Identify which cell holds the provided text, then report its [X, Y] central coordinate. 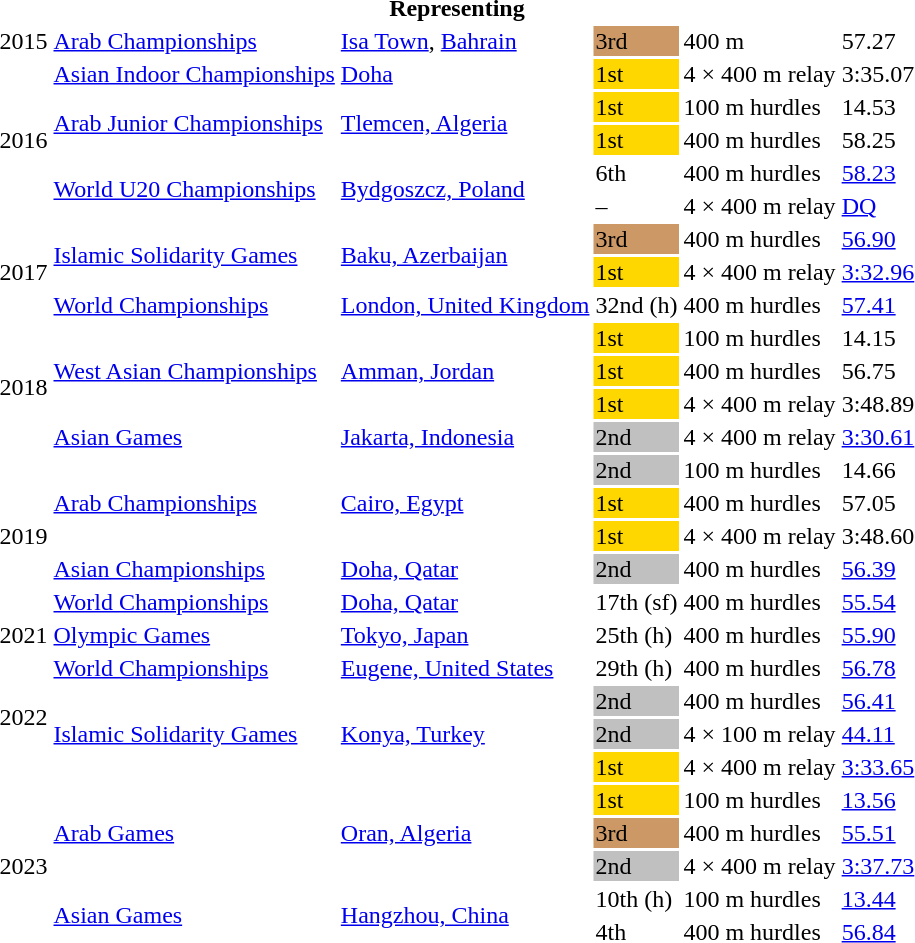
Asian Games [194, 437]
Baku, Azerbaijan [465, 256]
4 × 100 m relay [760, 734]
Asian Championships [194, 569]
Jakarta, Indonesia [465, 437]
17th (sf) [636, 602]
32nd (h) [636, 305]
Cairo, Egypt [465, 503]
Amman, Jordan [465, 371]
25th (h) [636, 635]
Tlemcen, Algeria [465, 124]
West Asian Championships [194, 371]
29th (h) [636, 668]
Oran, Algeria [465, 833]
Isa Town, Bahrain [465, 41]
Eugene, United States [465, 668]
400 m [760, 41]
Konya, Turkey [465, 734]
London, United Kingdom [465, 305]
Arab Games [194, 833]
– [636, 206]
10th (h) [636, 899]
Olympic Games [194, 635]
World U20 Championships [194, 190]
Arab Junior Championships [194, 124]
Doha [465, 74]
6th [636, 173]
Asian Indoor Championships [194, 74]
Bydgoszcz, Poland [465, 190]
Tokyo, Japan [465, 635]
